Determine the [X, Y] coordinate at the center of the cell enclosing the given text.  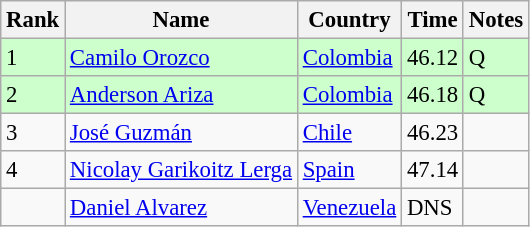
José Guzmán [182, 133]
2 [33, 95]
Venezuela [349, 208]
1 [33, 58]
Anderson Ariza [182, 95]
46.12 [433, 58]
Chile [349, 133]
Nicolay Garikoitz Lerga [182, 170]
Rank [33, 20]
Daniel Alvarez [182, 208]
Name [182, 20]
46.23 [433, 133]
Country [349, 20]
Notes [496, 20]
Camilo Orozco [182, 58]
DNS [433, 208]
Time [433, 20]
4 [33, 170]
Spain [349, 170]
47.14 [433, 170]
3 [33, 133]
46.18 [433, 95]
